Find where the given text appears and provide that cell's center as (X, Y) coordinate. 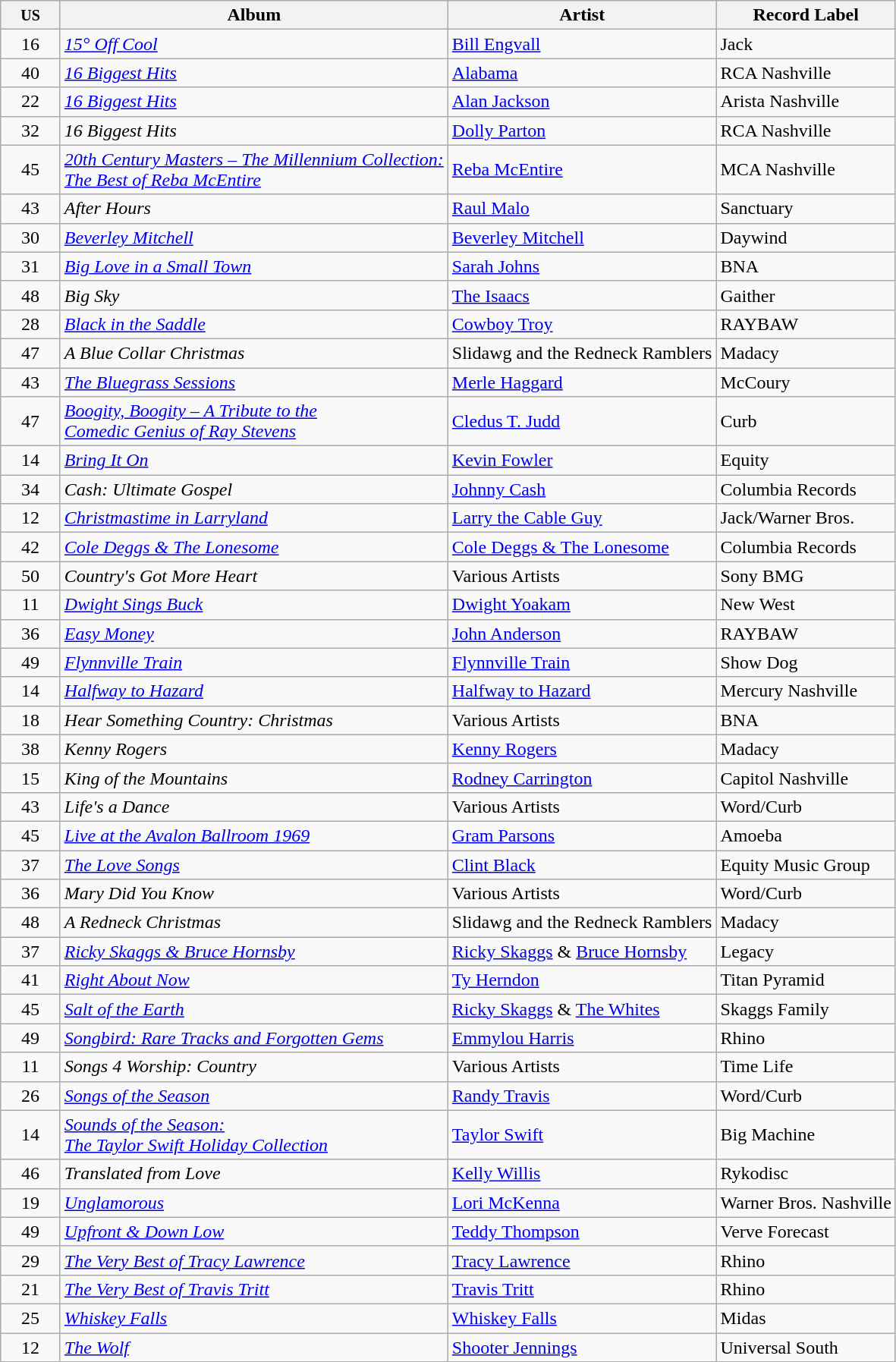
Life's a Dance (253, 807)
Boogity, Boogity – A Tribute to theComedic Genius of Ray Stevens (253, 422)
Salt of the Earth (253, 1009)
Ty Herndon (582, 980)
Right About Now (253, 980)
Sarah Johns (582, 266)
Clint Black (582, 864)
Midas (806, 1318)
Randy Travis (582, 1096)
Equity Music Group (806, 864)
31 (30, 266)
Titan Pyramid (806, 980)
Dwight Sings Buck (253, 605)
Cledus T. Judd (582, 422)
Dwight Yoakam (582, 605)
Christmastime in Larryland (253, 518)
Equity (806, 461)
Lori McKenna (582, 1203)
40 (30, 73)
Country's Got More Heart (253, 576)
McCoury (806, 382)
Verve Forecast (806, 1231)
Gaither (806, 295)
Big Machine (806, 1135)
A Blue Collar Christmas (253, 353)
Capitol Nashville (806, 778)
MCA Nashville (806, 170)
Jack/Warner Bros. (806, 518)
Taylor Swift (582, 1135)
Hear Something Country: Christmas (253, 720)
Alabama (582, 73)
Larry the Cable Guy (582, 518)
Arista Nashville (806, 102)
Sounds of the Season:The Taylor Swift Holiday Collection (253, 1135)
16 (30, 44)
30 (30, 237)
Tracy Lawrence (582, 1260)
Big Sky (253, 295)
Alan Jackson (582, 102)
Show Dog (806, 662)
Raul Malo (582, 209)
20th Century Masters – The Millennium Collection:The Best of Reba McEntire (253, 170)
Ricky Skaggs & The Whites (582, 1009)
Skaggs Family (806, 1009)
38 (30, 749)
Record Label (806, 15)
The Very Best of Travis Tritt (253, 1289)
Curb (806, 422)
Mary Did You Know (253, 894)
John Anderson (582, 634)
18 (30, 720)
US (30, 15)
Reba McEntire (582, 170)
21 (30, 1289)
19 (30, 1203)
The Bluegrass Sessions (253, 382)
25 (30, 1318)
Album (253, 15)
After Hours (253, 209)
Gram Parsons (582, 835)
Legacy (806, 952)
Jack (806, 44)
Time Life (806, 1067)
Big Love in a Small Town (253, 266)
Travis Tritt (582, 1289)
Easy Money (253, 634)
15° Off Cool (253, 44)
The Love Songs (253, 864)
Universal South (806, 1347)
28 (30, 324)
New West (806, 605)
32 (30, 131)
Mercury Nashville (806, 691)
Live at the Avalon Ballroom 1969 (253, 835)
Bill Engvall (582, 44)
Songs 4 Worship: Country (253, 1067)
Dolly Parton (582, 131)
Emmylou Harris (582, 1038)
Black in the Saddle (253, 324)
Amoeba (806, 835)
Bring It On (253, 461)
29 (30, 1260)
The Isaacs (582, 295)
22 (30, 102)
Cowboy Troy (582, 324)
46 (30, 1174)
34 (30, 489)
King of the Mountains (253, 778)
15 (30, 778)
Johnny Cash (582, 489)
Daywind (806, 237)
Cash: Ultimate Gospel (253, 489)
Rodney Carrington (582, 778)
Merle Haggard (582, 382)
Kevin Fowler (582, 461)
Sony BMG (806, 576)
Songbird: Rare Tracks and Forgotten Gems (253, 1038)
Shooter Jennings (582, 1347)
The Wolf (253, 1347)
50 (30, 576)
Rykodisc (806, 1174)
Artist (582, 15)
Sanctuary (806, 209)
Translated from Love (253, 1174)
42 (30, 547)
Warner Bros. Nashville (806, 1203)
Upfront & Down Low (253, 1231)
The Very Best of Tracy Lawrence (253, 1260)
41 (30, 980)
Kelly Willis (582, 1174)
26 (30, 1096)
A Redneck Christmas (253, 923)
Teddy Thompson (582, 1231)
Songs of the Season (253, 1096)
Unglamorous (253, 1203)
